Output the (X, Y) coordinate of the center of the cell containing the given text.  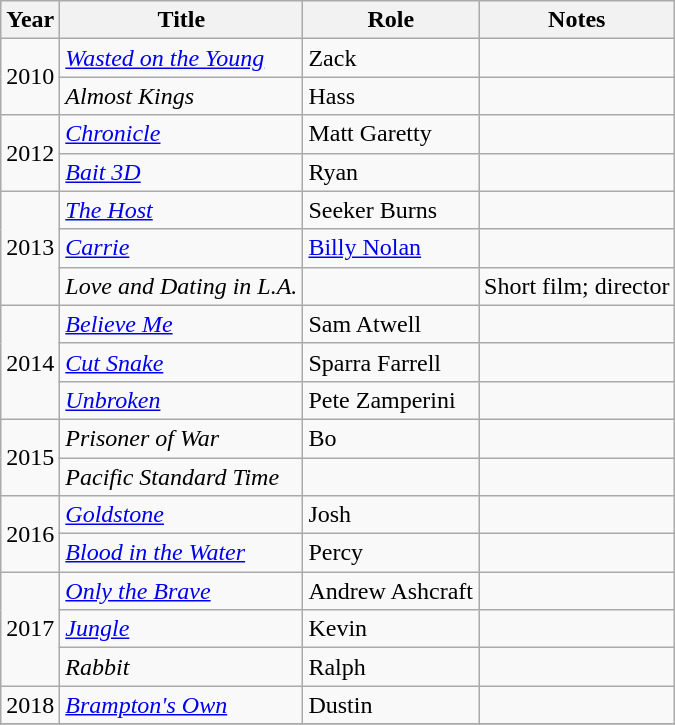
Ralph (391, 667)
Kevin (391, 629)
The Host (182, 210)
Pete Zamperini (391, 400)
Title (182, 20)
2015 (30, 457)
Wasted on the Young (182, 58)
Percy (391, 553)
Love and Dating in L.A. (182, 286)
Short film; director (577, 286)
Josh (391, 515)
Rabbit (182, 667)
Believe Me (182, 324)
Ryan (391, 172)
Brampton's Own (182, 705)
2014 (30, 362)
Goldstone (182, 515)
Pacific Standard Time (182, 477)
Bait 3D (182, 172)
Only the Brave (182, 591)
Sam Atwell (391, 324)
Almost Kings (182, 96)
2018 (30, 705)
Billy Nolan (391, 248)
Carrie (182, 248)
Hass (391, 96)
Chronicle (182, 134)
Sparra Farrell (391, 362)
2012 (30, 153)
Year (30, 20)
Blood in the Water (182, 553)
2013 (30, 248)
Bo (391, 438)
Dustin (391, 705)
Cut Snake (182, 362)
Prisoner of War (182, 438)
2017 (30, 629)
Matt Garetty (391, 134)
Jungle (182, 629)
Notes (577, 20)
2010 (30, 77)
Seeker Burns (391, 210)
2016 (30, 534)
Zack (391, 58)
Unbroken (182, 400)
Andrew Ashcraft (391, 591)
Role (391, 20)
